Search for the cell housing the specified text and yield its [x, y] center coordinate. 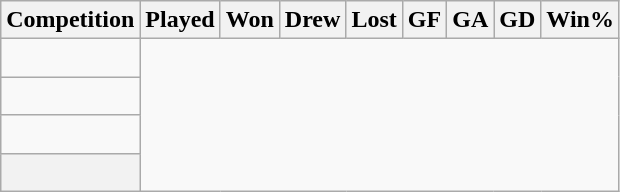
Win% [580, 20]
GF [424, 20]
Won [250, 20]
Lost [374, 20]
Competition [70, 20]
GA [470, 20]
Played [180, 20]
GD [518, 20]
Drew [312, 20]
